Pinpoint the cell where the given text exists, returning its (x, y) midpoint coordinate. 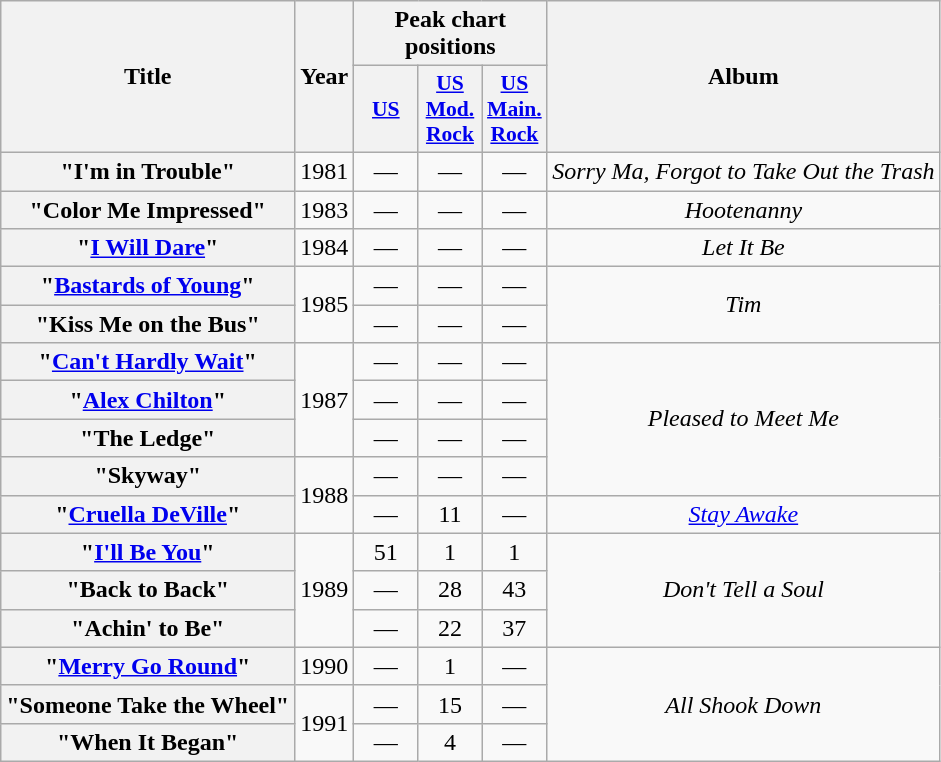
"I'll Be You" (148, 552)
15 (450, 704)
Year (324, 77)
1984 (324, 248)
Peak chart positions (450, 34)
11 (450, 514)
"When It Began" (148, 742)
"Bastards of Young" (148, 286)
51 (386, 552)
37 (514, 628)
"Cruella DeVille" (148, 514)
Album (744, 77)
Pleased to Meet Me (744, 419)
"Someone Take the Wheel" (148, 704)
Tim (744, 305)
"Achin' to Be" (148, 628)
1987 (324, 400)
Hootenanny (744, 209)
1990 (324, 666)
28 (450, 590)
1985 (324, 305)
Don't Tell a Soul (744, 590)
1988 (324, 495)
Let It Be (744, 248)
USMain.Rock (514, 110)
"Alex Chilton" (148, 400)
1981 (324, 171)
"Color Me Impressed" (148, 209)
4 (450, 742)
"The Ledge" (148, 438)
"I'm in Trouble" (148, 171)
1983 (324, 209)
1991 (324, 723)
22 (450, 628)
"Merry Go Round" (148, 666)
1989 (324, 590)
Sorry Ma, Forgot to Take Out the Trash (744, 171)
"I Will Dare" (148, 248)
All Shook Down (744, 704)
"Back to Back" (148, 590)
"Can't Hardly Wait" (148, 362)
USMod.Rock (450, 110)
US (386, 110)
Title (148, 77)
43 (514, 590)
"Skyway" (148, 476)
"Kiss Me on the Bus" (148, 324)
Stay Awake (744, 514)
